Locate the cell with the specified text and output its [X, Y] center coordinate. 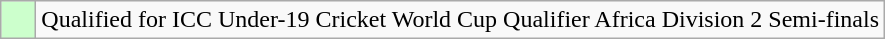
Qualified for ICC Under-19 Cricket World Cup Qualifier Africa Division 2 Semi-finals [460, 20]
